Detect which cell encompasses the target text, then output its (X, Y) center coordinate. 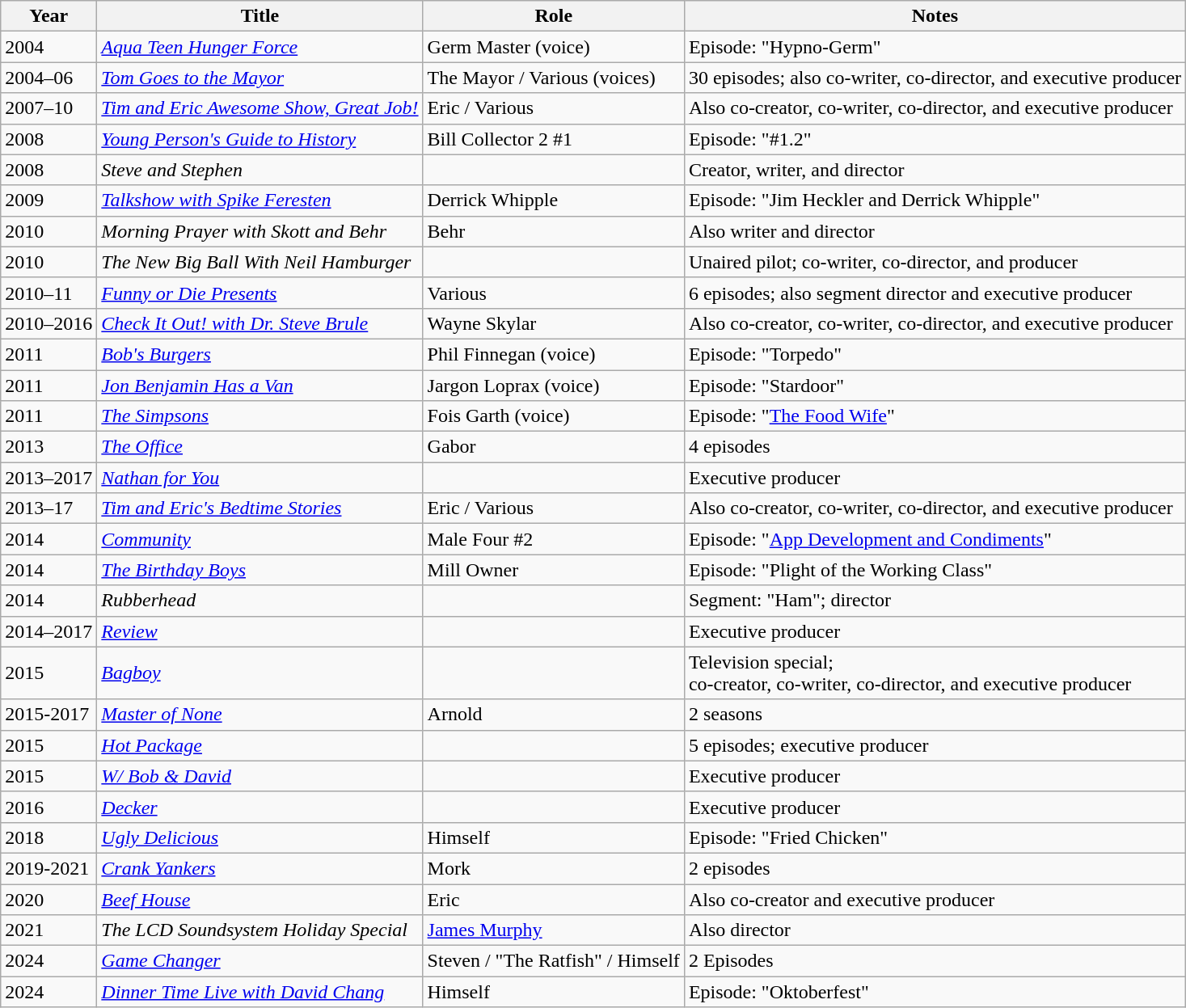
Episode: "Oktoberfest" (935, 992)
2 seasons (935, 715)
2009 (49, 200)
Also co-creator and executive producer (935, 900)
2007–10 (49, 108)
Aqua Teen Hunger Force (260, 47)
2015-2017 (49, 715)
Episode: "Fried Chicken" (935, 837)
Role (553, 16)
Bill Collector 2 #1 (553, 139)
W/ Bob & David (260, 776)
The Birthday Boys (260, 570)
Year (49, 16)
Funny or Die Presents (260, 293)
Episode: "Stardoor" (935, 386)
Various (553, 293)
Segment: "Ham"; director (935, 601)
Young Person's Guide to History (260, 139)
Nathan for You (260, 478)
Bob's Burgers (260, 354)
Also writer and director (935, 231)
Steve and Stephen (260, 170)
2 Episodes (935, 961)
Hot Package (260, 745)
Game Changer (260, 961)
Morning Prayer with Skott and Behr (260, 231)
Also director (935, 930)
James Murphy (553, 930)
Beef House (260, 900)
Review (260, 631)
2004–06 (49, 78)
Mill Owner (553, 570)
Steven / "The Ratfish" / Himself (553, 961)
Episode: "The Food Wife" (935, 416)
Dinner Time Live with David Chang (260, 992)
The Mayor / Various (voices) (553, 78)
2013–17 (49, 508)
Unaired pilot; co-writer, co-director, and producer (935, 262)
The Simpsons (260, 416)
Tim and Eric Awesome Show, Great Job! (260, 108)
4 episodes (935, 447)
Rubberhead (260, 601)
2020 (49, 900)
Episode: "App Development and Condiments" (935, 539)
Master of None (260, 715)
Fois Garth (voice) (553, 416)
2010–2016 (49, 323)
Episode: "#1.2" (935, 139)
Talkshow with Spike Feresten (260, 200)
5 episodes; executive producer (935, 745)
2014–2017 (49, 631)
Derrick Whipple (553, 200)
2013 (49, 447)
Title (260, 16)
Creator, writer, and director (935, 170)
Wayne Skylar (553, 323)
Behr (553, 231)
2019-2021 (49, 868)
Male Four #2 (553, 539)
Tom Goes to the Mayor (260, 78)
Tim and Eric's Bedtime Stories (260, 508)
Episode: "Hypno-Germ" (935, 47)
Gabor (553, 447)
6 episodes; also segment director and executive producer (935, 293)
Jargon Loprax (voice) (553, 386)
Community (260, 539)
Bagboy (260, 673)
2010–11 (49, 293)
2013–2017 (49, 478)
2018 (49, 837)
Mork (553, 868)
Episode: "Jim Heckler and Derrick Whipple" (935, 200)
Decker (260, 807)
Germ Master (voice) (553, 47)
2016 (49, 807)
Phil Finnegan (voice) (553, 354)
2004 (49, 47)
Eric (553, 900)
The New Big Ball With Neil Hamburger (260, 262)
Jon Benjamin Has a Van (260, 386)
Arnold (553, 715)
The LCD Soundsystem Holiday Special (260, 930)
Episode: "Torpedo" (935, 354)
Television special;co-creator, co-writer, co-director, and executive producer (935, 673)
Episode: "Plight of the Working Class" (935, 570)
2 episodes (935, 868)
The Office (260, 447)
Ugly Delicious (260, 837)
Crank Yankers (260, 868)
Notes (935, 16)
30 episodes; also co-writer, co-director, and executive producer (935, 78)
2021 (49, 930)
Check It Out! with Dr. Steve Brule (260, 323)
